For the text-containing cell, return its midpoint in [x, y] coordinate format. 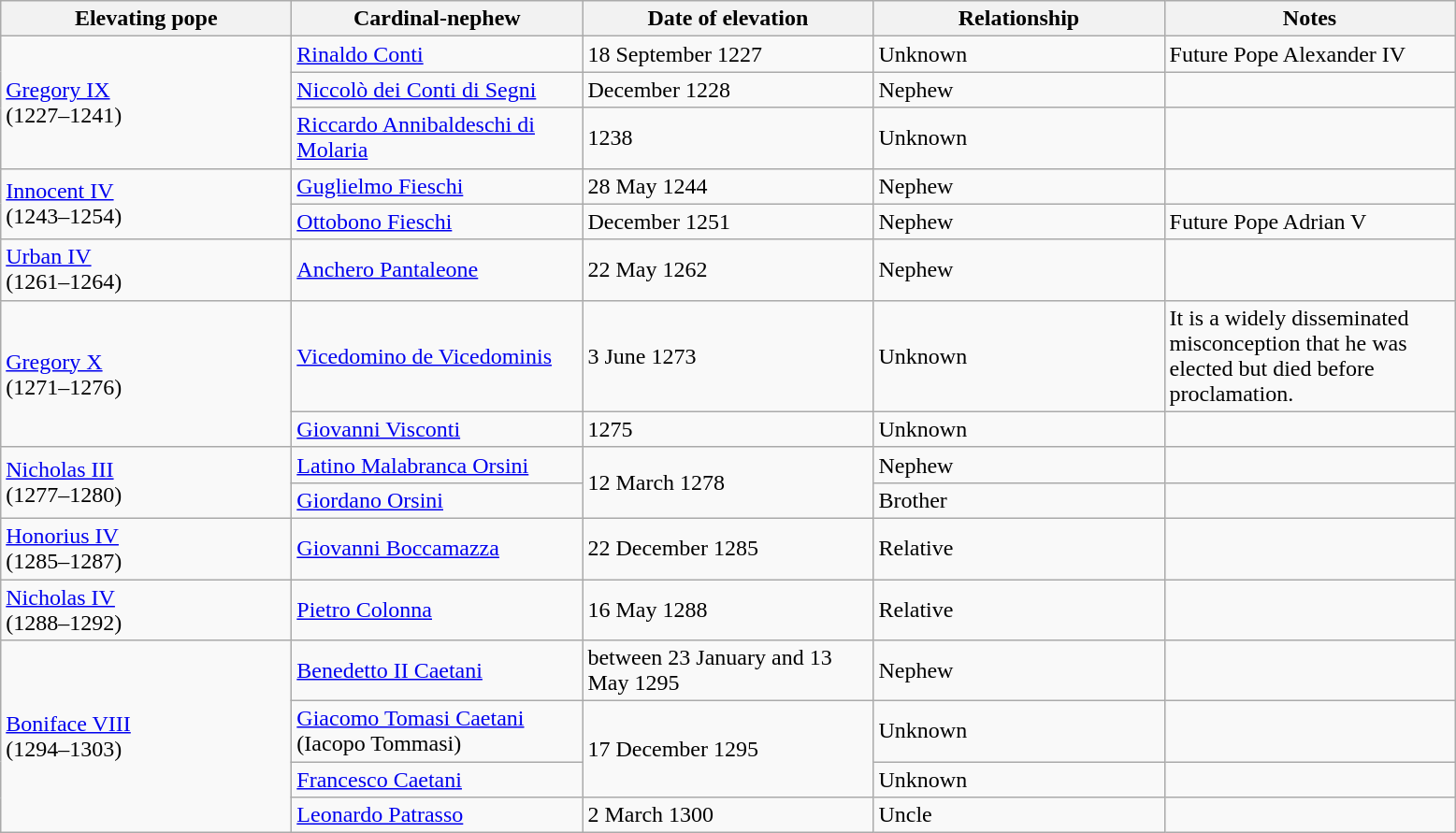
Honorius IV(1285–1287) [146, 548]
December 1251 [728, 222]
1275 [728, 429]
Date of elevation [728, 19]
Boniface VIII(1294–1303) [146, 737]
18 September 1227 [728, 54]
1238 [728, 138]
December 1228 [728, 90]
28 May 1244 [728, 186]
Niccolò dei Conti di Segni [438, 90]
12 March 1278 [728, 482]
It is a widely disseminated misconception that he was elected but died before proclamation. [1309, 355]
Future Pope Alexander IV [1309, 54]
Brother [1019, 500]
Uncle [1019, 815]
Giovanni Boccamazza [438, 548]
22 May 1262 [728, 269]
Giovanni Visconti [438, 429]
3 June 1273 [728, 355]
Riccardo Annibaldeschi di Molaria [438, 138]
Guglielmo Fieschi [438, 186]
Ottobono Fieschi [438, 222]
Pietro Colonna [438, 610]
Relationship [1019, 19]
Notes [1309, 19]
Anchero Pantaleone [438, 269]
Benedetto II Caetani [438, 671]
Gregory IX(1227–1241) [146, 103]
between 23 January and 13 May 1295 [728, 671]
2 March 1300 [728, 815]
16 May 1288 [728, 610]
Francesco Caetani [438, 780]
Gregory X(1271–1276) [146, 374]
Innocent IV(1243–1254) [146, 204]
Elevating pope [146, 19]
Giordano Orsini [438, 500]
Rinaldo Conti [438, 54]
Vicedomino de Vicedominis [438, 355]
Giacomo Tomasi Caetani (Iacopo Tommasi) [438, 731]
Latino Malabranca Orsini [438, 465]
Leonardo Patrasso [438, 815]
22 December 1285 [728, 548]
Cardinal-nephew [438, 19]
Nicholas IV(1288–1292) [146, 610]
Nicholas III(1277–1280) [146, 482]
Urban IV(1261–1264) [146, 269]
Future Pope Adrian V [1309, 222]
17 December 1295 [728, 750]
